Identify which cell holds the provided text, then report its [X, Y] central coordinate. 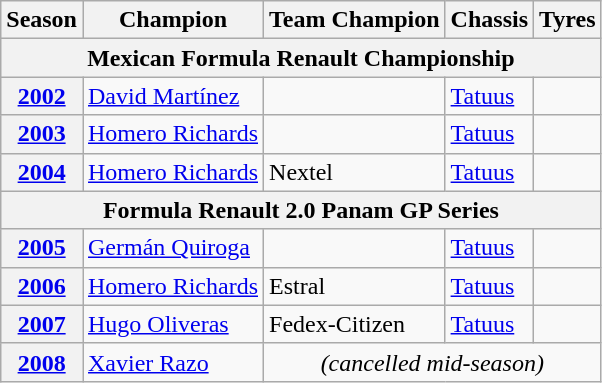
Team Champion [355, 20]
Xavier Razo [172, 362]
Mexican Formula Renault Championship [301, 58]
Estral [355, 286]
Fedex-Citizen [355, 324]
Formula Renault 2.0 Panam GP Series [301, 210]
2005 [42, 248]
Germán Quiroga [172, 248]
2006 [42, 286]
Hugo Oliveras [172, 324]
2003 [42, 134]
Chassis [489, 20]
Nextel [355, 172]
(cancelled mid-season) [432, 362]
2007 [42, 324]
2004 [42, 172]
Tyres [568, 20]
Champion [172, 20]
2002 [42, 96]
Season [42, 20]
2008 [42, 362]
David Martínez [172, 96]
